Find where the given text appears and provide that cell's center as (X, Y) coordinate. 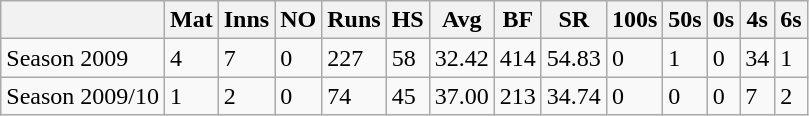
227 (354, 58)
414 (518, 58)
SR (574, 20)
Inns (246, 20)
0s (723, 20)
50s (685, 20)
4 (191, 58)
58 (408, 58)
Season 2009/10 (83, 96)
34.74 (574, 96)
100s (634, 20)
Mat (191, 20)
54.83 (574, 58)
45 (408, 96)
37.00 (462, 96)
32.42 (462, 58)
Avg (462, 20)
34 (758, 58)
4s (758, 20)
6s (791, 20)
BF (518, 20)
HS (408, 20)
Runs (354, 20)
213 (518, 96)
NO (298, 20)
74 (354, 96)
Season 2009 (83, 58)
